Pinpoint the cell where the given text exists, returning its [x, y] midpoint coordinate. 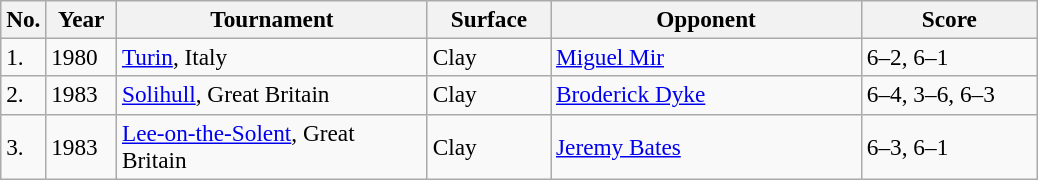
Turin, Italy [272, 57]
Year [82, 19]
No. [24, 19]
1. [24, 57]
1980 [82, 57]
Tournament [272, 19]
Solihull, Great Britain [272, 95]
Surface [488, 19]
6–2, 6–1 [949, 57]
Jeremy Bates [706, 146]
3. [24, 146]
Opponent [706, 19]
2. [24, 95]
Lee-on-the-Solent, Great Britain [272, 146]
Score [949, 19]
Miguel Mir [706, 57]
Broderick Dyke [706, 95]
6–3, 6–1 [949, 146]
6–4, 3–6, 6–3 [949, 95]
